Extract the [X, Y] coordinate from the center of the cell holding the provided text.  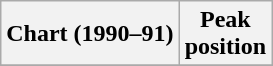
Chart (1990–91) [90, 34]
Peakposition [225, 34]
